Extract the (X, Y) coordinate from the center of the cell holding the provided text.  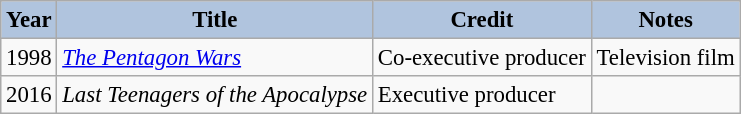
Credit (482, 20)
Executive producer (482, 95)
Co-executive producer (482, 58)
Last Teenagers of the Apocalypse (215, 95)
The Pentagon Wars (215, 58)
Television film (666, 58)
Title (215, 20)
Notes (666, 20)
Year (29, 20)
1998 (29, 58)
2016 (29, 95)
